Return (x, y) of the center of cell containing provided text 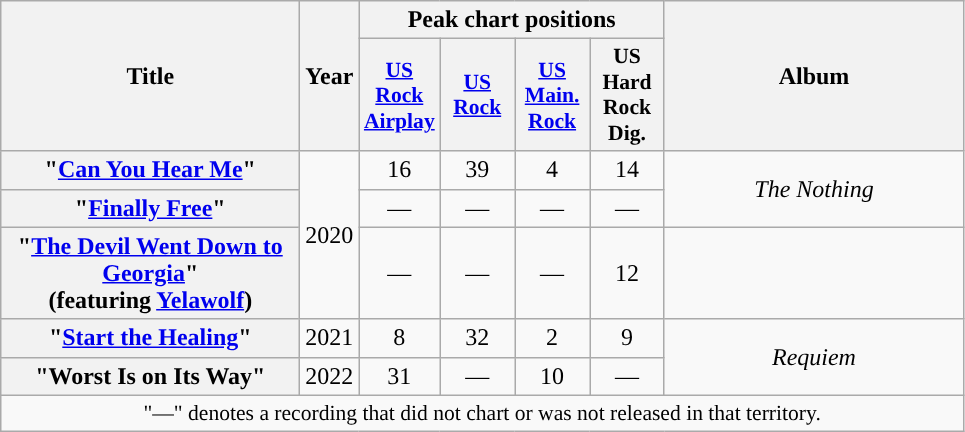
USMain.Rock (552, 95)
"Start the Healing" (150, 338)
32 (478, 338)
14 (628, 170)
10 (552, 376)
"The Devil Went Down to Georgia"(featuring Yelawolf) (150, 273)
2020 (330, 235)
"—" denotes a recording that did not chart or was not released in that territory. (482, 413)
US Hard Rock Dig. (628, 95)
4 (552, 170)
2 (552, 338)
16 (400, 170)
12 (628, 273)
Album (814, 76)
31 (400, 376)
USRock (478, 95)
"Worst Is on Its Way" (150, 376)
8 (400, 338)
9 (628, 338)
"Finally Free" (150, 208)
USRock Airplay (400, 95)
Requiem (814, 357)
Peak chart positions (512, 20)
Title (150, 76)
39 (478, 170)
2022 (330, 376)
"Can You Hear Me" (150, 170)
2021 (330, 338)
Year (330, 76)
The Nothing (814, 189)
